Return (x, y) of the center of cell containing provided text 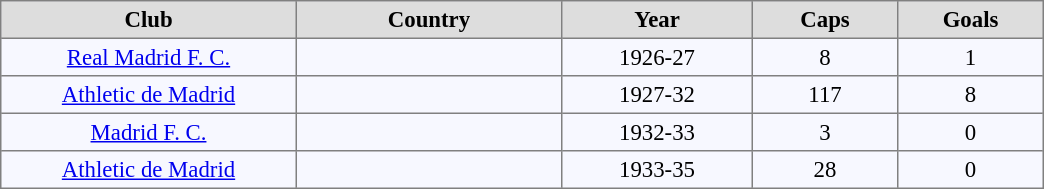
Country (429, 20)
Real Madrid F. C. (149, 57)
1 (971, 57)
1926-27 (657, 57)
Club (149, 20)
3 (825, 132)
Goals (971, 20)
1933-35 (657, 170)
Madrid F. C. (149, 132)
117 (825, 95)
1927-32 (657, 95)
1932-33 (657, 132)
Caps (825, 20)
28 (825, 170)
Year (657, 20)
